Detect which cell encompasses the target text, then output its (x, y) center coordinate. 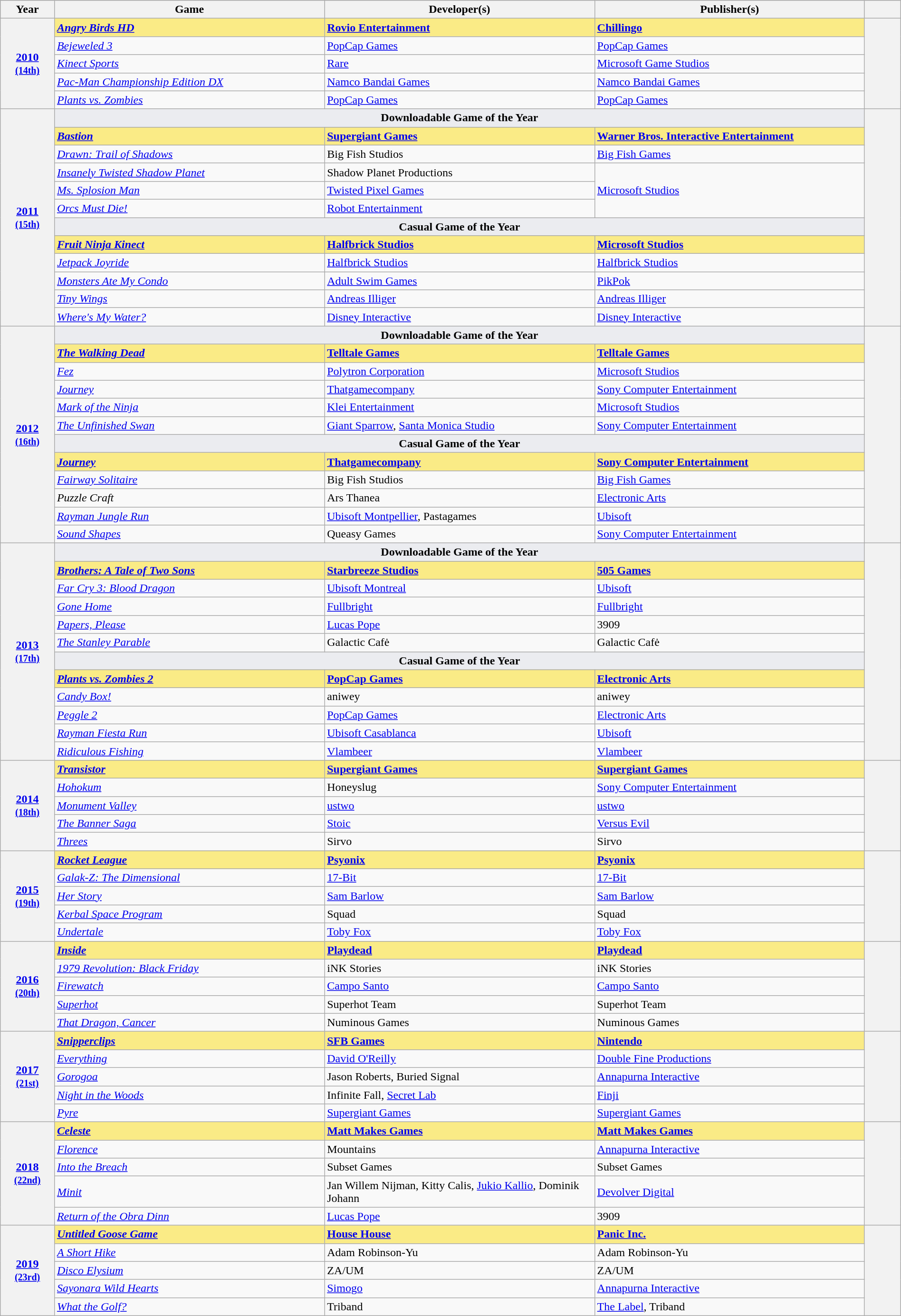
Versus Evil (729, 824)
The Unfinished Swan (189, 425)
Publisher(s) (729, 10)
Puzzle Craft (189, 498)
Far Cry 3: Blood Dragon (189, 588)
Firewatch (189, 986)
Minit (189, 1192)
Ubisoft Montreal (460, 588)
Triband (460, 1306)
Game (189, 10)
Fez (189, 371)
Bastion (189, 136)
Kerbal Space Program (189, 914)
Ubisoft Montpellier, Pastagames (460, 516)
2015 (19th) (28, 896)
Transistor (189, 769)
Tiny Wings (189, 299)
Monsters Ate My Condo (189, 281)
Panic Inc. (729, 1234)
Gone Home (189, 606)
Infinite Fall, Secret Lab (460, 1095)
Jetpack Joyride (189, 263)
Snipperclips (189, 1040)
Papers, Please (189, 624)
Mountains (460, 1149)
Jason Roberts, Buried Signal (460, 1076)
Insanely Twisted Shadow Planet (189, 172)
Starbreeze Studios (460, 570)
Robot Entertainment (460, 208)
Sound Shapes (189, 534)
Angry Birds HD (189, 28)
2018 (22nd) (28, 1174)
David O'Reilly (460, 1058)
Superhot (189, 1004)
1979 Revolution: Black Friday (189, 968)
Everything (189, 1058)
Rare (460, 64)
2012 (16th) (28, 434)
2017 (21st) (28, 1076)
SFB Games (460, 1040)
Hohokum (189, 787)
Plants vs. Zombies 2 (189, 679)
Honeyslug (460, 787)
Bejeweled 3 (189, 46)
Polytron Corporation (460, 371)
The Banner Saga (189, 824)
2011 (15th) (28, 218)
Year (28, 10)
Monument Valley (189, 806)
Florence (189, 1149)
2013 (17th) (28, 652)
Threes (189, 842)
Kinect Sports (189, 64)
Night in the Woods (189, 1095)
Sayonara Wild Hearts (189, 1288)
Disco Elysium (189, 1270)
Her Story (189, 896)
House House (460, 1234)
Return of the Obra Dinn (189, 1216)
Twisted Pixel Games (460, 190)
Rovio Entertainment (460, 28)
Galak-Z: The Dimensional (189, 878)
Ms. Splosion Man (189, 190)
Pac-Man Championship Edition DX (189, 82)
Rayman Fiesta Run (189, 733)
2010 (14th) (28, 64)
Shadow Planet Productions (460, 172)
2016 (20th) (28, 986)
Mark of the Ninja (189, 407)
PikPok (729, 281)
Fruit Ninja Kinect (189, 245)
Simogo (460, 1288)
Celeste (189, 1131)
Peggle 2 (189, 715)
Adult Swim Games (460, 281)
Drawn: Trail of Shadows (189, 154)
That Dragon, Cancer (189, 1022)
The Label, Triband (729, 1306)
Giant Sparrow, Santa Monica Studio (460, 425)
The Walking Dead (189, 353)
Rocket League (189, 860)
The Stanley Parable (189, 643)
Into the Breach (189, 1167)
Ubisoft Casablanca (460, 733)
Ars Thanea (460, 498)
Plants vs. Zombies (189, 100)
Candy Box! (189, 697)
Inside (189, 950)
Devolver Digital (729, 1192)
Microsoft Game Studios (729, 64)
2019 (23rd) (28, 1270)
Finji (729, 1095)
Warner Bros. Interactive Entertainment (729, 136)
Double Fine Productions (729, 1058)
Fairway Solitaire (189, 480)
Jan Willem Nijman, Kitty Calis, Jukio Kallio, Dominik Johann (460, 1192)
Nintendo (729, 1040)
Untitled Goose Game (189, 1234)
Stoic (460, 824)
Brothers: A Tale of Two Sons (189, 570)
Gorogoa (189, 1076)
505 Games (729, 570)
Undertale (189, 932)
Klei Entertainment (460, 407)
What the Golf? (189, 1306)
2014 (18th) (28, 805)
Developer(s) (460, 10)
Queasy Games (460, 534)
Rayman Jungle Run (189, 516)
Where's My Water? (189, 317)
Ridiculous Fishing (189, 751)
Pyre (189, 1113)
Chillingo (729, 28)
A Short Hike (189, 1252)
Orcs Must Die! (189, 208)
